Identify which cell holds the provided text, then report its (X, Y) central coordinate. 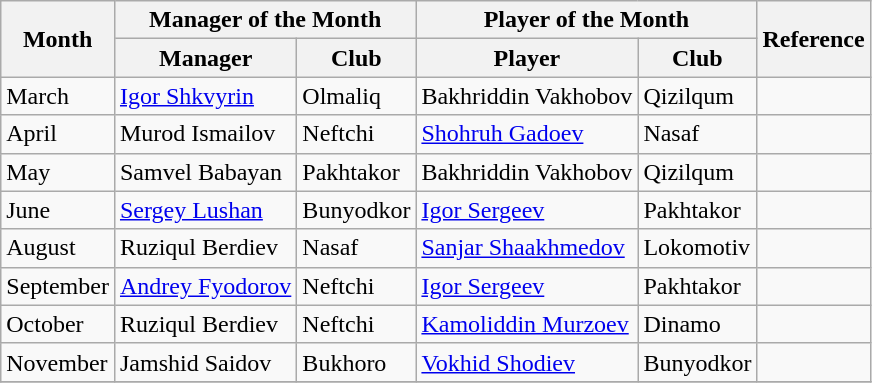
Murod Ismailov (205, 134)
Reference (814, 39)
Manager of the Month (264, 20)
October (58, 324)
Kamoliddin Murzoev (527, 324)
Sergey Lushan (205, 210)
Sanjar Shaakhmedov (527, 248)
Dinamo (698, 324)
Andrey Fyodorov (205, 286)
Samvel Babayan (205, 172)
June (58, 210)
Lokomotiv (698, 248)
Bukhoro (356, 362)
Month (58, 39)
Player (527, 58)
Jamshid Saidov (205, 362)
May (58, 172)
August (58, 248)
Manager (205, 58)
Vokhid Shodiev (527, 362)
Igor Shkvyrin (205, 96)
April (58, 134)
Shohruh Gadoev (527, 134)
November (58, 362)
Player of the Month (586, 20)
Olmaliq (356, 96)
September (58, 286)
March (58, 96)
